Pinpoint the cell where the given text exists, returning its [X, Y] midpoint coordinate. 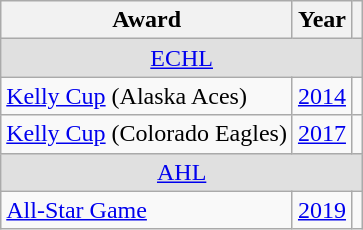
Award [147, 20]
Kelly Cup (Colorado Eagles) [147, 134]
Kelly Cup (Alaska Aces) [147, 96]
All-Star Game [147, 210]
Year [322, 20]
2019 [322, 210]
ECHL [182, 58]
AHL [182, 172]
2014 [322, 96]
2017 [322, 134]
